Identify which cell holds the provided text, then report its (x, y) central coordinate. 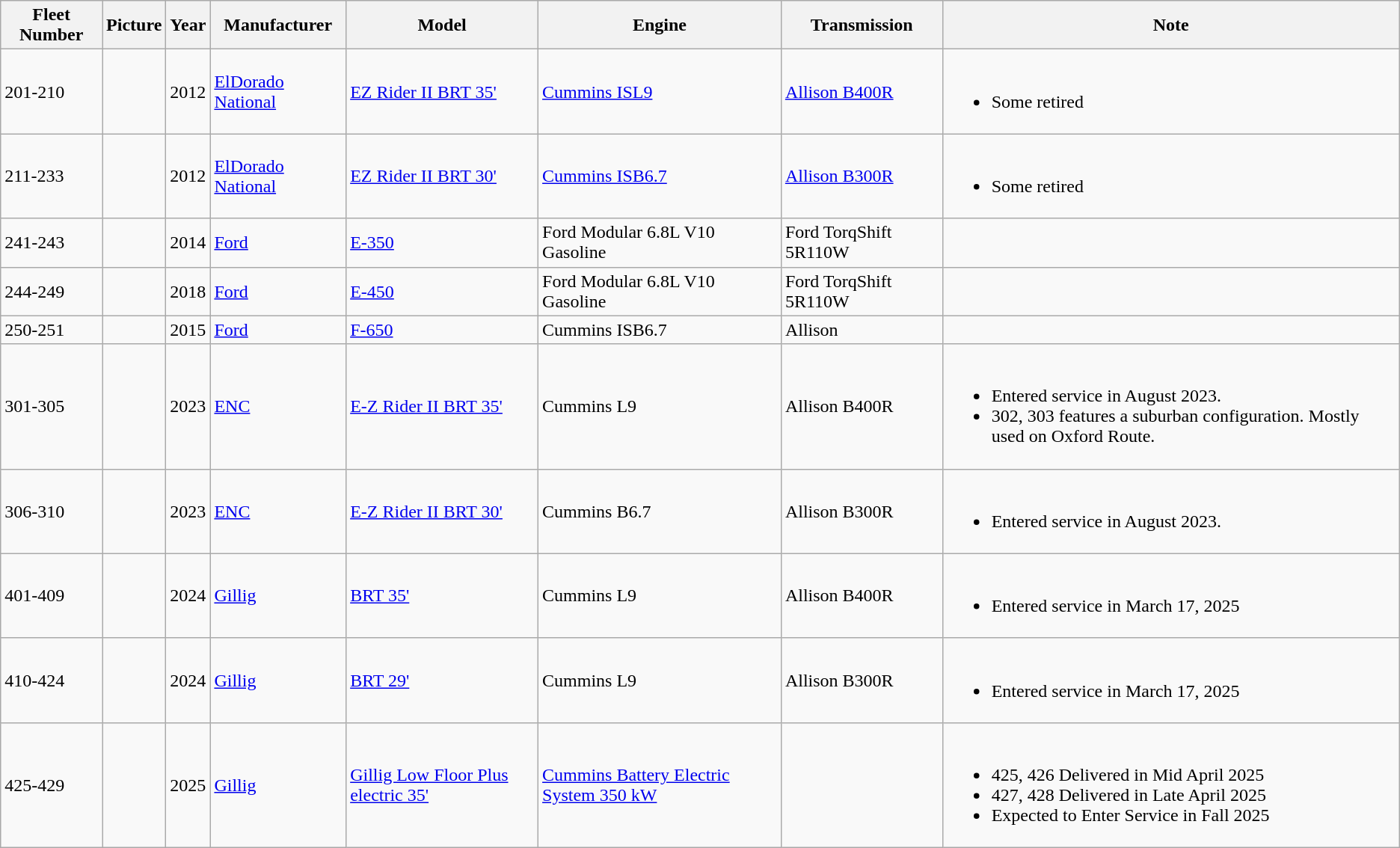
Year (188, 25)
2014 (188, 242)
Entered service in August 2023. (1171, 511)
Model (443, 25)
Entered service in August 2023.302, 303 features a suburban configuration. Mostly used on Oxford Route. (1171, 407)
401-409 (52, 595)
Engine (660, 25)
E-450 (443, 292)
Fleet Number (52, 25)
Cummins ISL9 (660, 91)
Manufacturer (278, 25)
425, 426 Delivered in Mid April 2025427, 428 Delivered in Late April 2025Expected to Enter Service in Fall 2025 (1171, 785)
241-243 (52, 242)
BRT 35' (443, 595)
BRT 29' (443, 680)
2018 (188, 292)
EZ Rider II BRT 30' (443, 176)
EZ Rider II BRT 35' (443, 91)
301-305 (52, 407)
410-424 (52, 680)
Note (1171, 25)
E-Z Rider II BRT 30' (443, 511)
306-310 (52, 511)
211-233 (52, 176)
E-Z Rider II BRT 35' (443, 407)
Cummins B6.7 (660, 511)
Gillig Low Floor Plus electric 35' (443, 785)
Picture (135, 25)
E-350 (443, 242)
250-251 (52, 330)
2025 (188, 785)
2015 (188, 330)
201-210 (52, 91)
Allison (862, 330)
244-249 (52, 292)
Transmission (862, 25)
425-429 (52, 785)
F-650 (443, 330)
Cummins Battery Electric System 350 kW (660, 785)
